Extract the [X, Y] coordinate from the center of the cell holding the provided text.  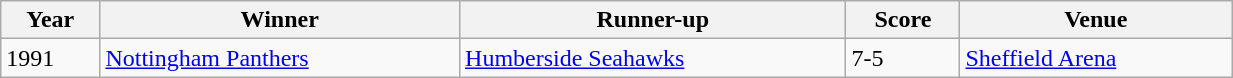
Venue [1096, 20]
Sheffield Arena [1096, 58]
Nottingham Panthers [280, 58]
Year [50, 20]
1991 [50, 58]
Winner [280, 20]
Humberside Seahawks [653, 58]
7-5 [903, 58]
Runner-up [653, 20]
Score [903, 20]
